Provide the [x, y] coordinate of the cell's center where the given text is located.  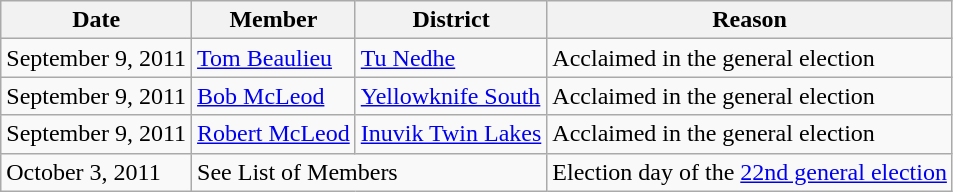
Tu Nedhe [451, 58]
Inuvik Twin Lakes [451, 134]
Reason [750, 20]
District [451, 20]
See List of Members [370, 172]
Bob McLeod [274, 96]
Member [274, 20]
Election day of the 22nd general election [750, 172]
Date [96, 20]
Yellowknife South [451, 96]
Robert McLeod [274, 134]
Tom Beaulieu [274, 58]
October 3, 2011 [96, 172]
